Identify which cell holds the provided text, then report its [X, Y] central coordinate. 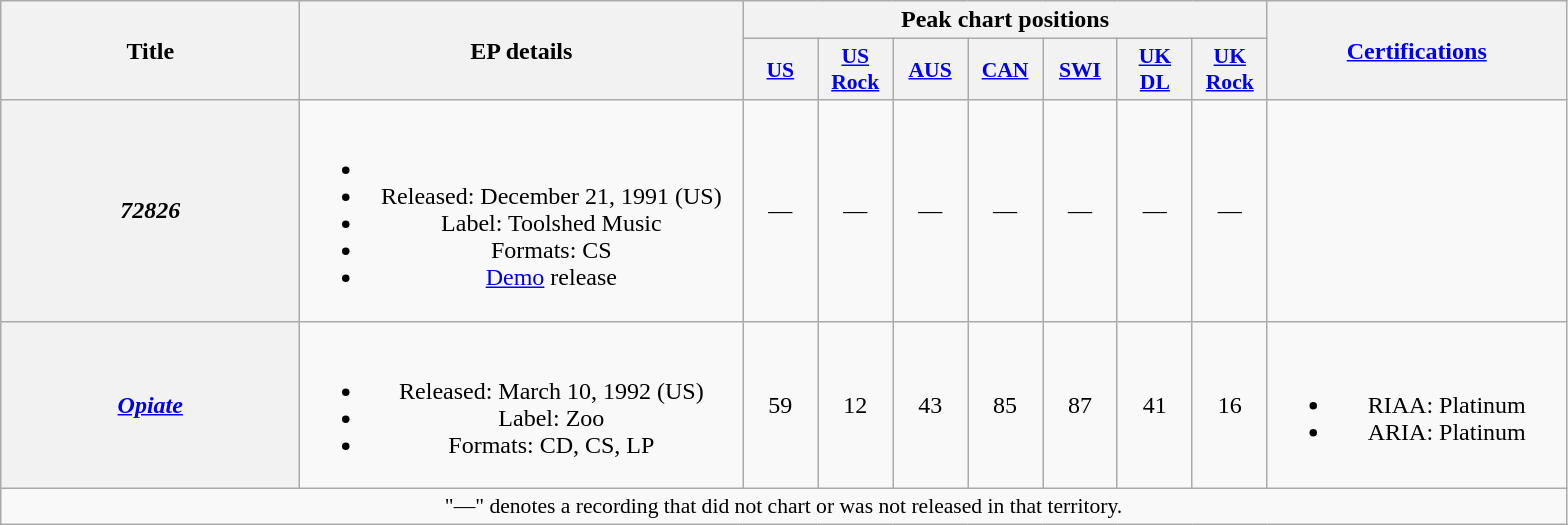
UKRock [1230, 70]
SWI [1080, 70]
EP details [522, 50]
Certifications [1416, 50]
Opiate [150, 404]
CAN [1006, 70]
USRock [856, 70]
RIAA: PlatinumARIA: Platinum [1416, 404]
59 [780, 404]
"—" denotes a recording that did not chart or was not released in that territory. [784, 506]
16 [1230, 404]
12 [856, 404]
UKDL [1154, 70]
72826 [150, 210]
Peak chart positions [1005, 20]
41 [1154, 404]
AUS [930, 70]
US [780, 70]
Title [150, 50]
87 [1080, 404]
43 [930, 404]
Released: March 10, 1992 (US)Label: ZooFormats: CD, CS, LP [522, 404]
Released: December 21, 1991 (US)Label: Toolshed MusicFormats: CSDemo release [522, 210]
85 [1006, 404]
